Locate the cell with the specified text and output its (X, Y) center coordinate. 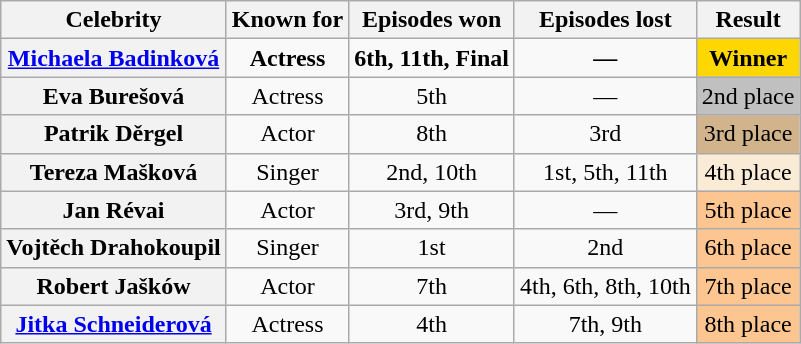
8th (432, 134)
Episodes won (432, 20)
6th, 11th, Final (432, 58)
Result (748, 20)
8th place (748, 324)
3rd (605, 134)
Patrik Děrgel (114, 134)
2nd (605, 248)
Robert Jašków (114, 286)
Michaela Badinková (114, 58)
Eva Burešová (114, 96)
5th (432, 96)
Tereza Mašková (114, 172)
4th, 6th, 8th, 10th (605, 286)
2nd place (748, 96)
1st (432, 248)
1st, 5th, 11th (605, 172)
3rd, 9th (432, 210)
Vojtěch Drahokoupil (114, 248)
7th, 9th (605, 324)
4th (432, 324)
Jan Révai (114, 210)
3rd place (748, 134)
Known for (287, 20)
5th place (748, 210)
4th place (748, 172)
2nd, 10th (432, 172)
Celebrity (114, 20)
7th (432, 286)
Episodes lost (605, 20)
6th place (748, 248)
7th place (748, 286)
Jitka Schneiderová (114, 324)
Winner (748, 58)
